Capture the cell that displays the provided text and extract its [x, y] central coordinate. 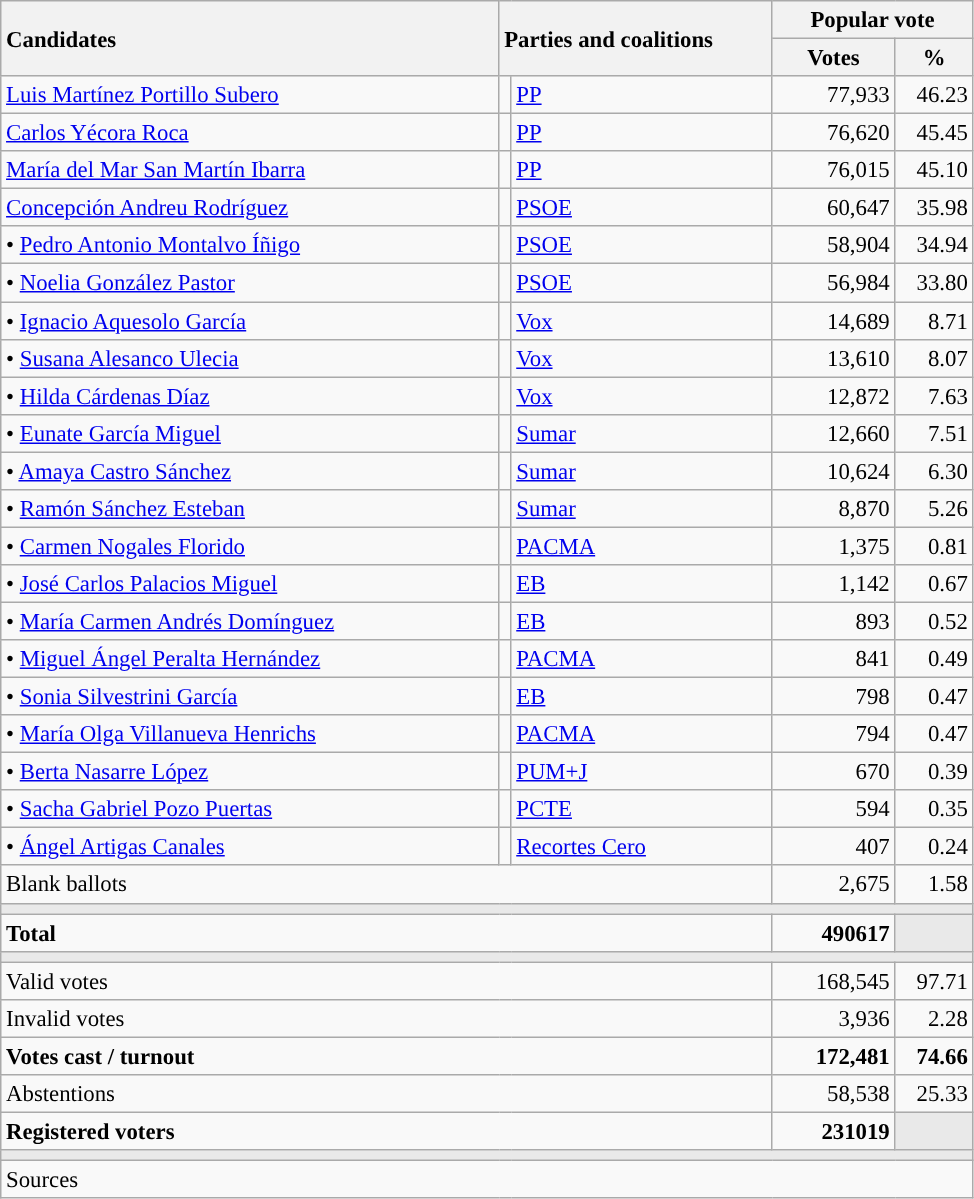
13,610 [834, 358]
60,647 [834, 208]
Luis Martínez Portillo Subero [250, 95]
0.67 [934, 584]
0.39 [934, 772]
0.81 [934, 546]
% [934, 58]
2.28 [934, 1019]
12,660 [834, 433]
45.10 [934, 170]
7.51 [934, 433]
14,689 [834, 321]
0.49 [934, 659]
12,872 [834, 396]
8.71 [934, 321]
2,675 [834, 885]
33.80 [934, 283]
35.98 [934, 208]
594 [834, 809]
5.26 [934, 509]
Abstentions [386, 1094]
34.94 [934, 245]
• Berta Nasarre López [250, 772]
Concepción Andreu Rodríguez [250, 208]
670 [834, 772]
798 [834, 697]
168,545 [834, 981]
231019 [834, 1131]
8,870 [834, 509]
490617 [834, 933]
• Hilda Cárdenas Díaz [250, 396]
PUM+J [642, 772]
• Carmen Nogales Florido [250, 546]
• Ramón Sánchez Esteban [250, 509]
794 [834, 734]
• Ángel Artigas Canales [250, 847]
Recortes Cero [642, 847]
56,984 [834, 283]
0.52 [934, 621]
841 [834, 659]
• Susana Alesanco Ulecia [250, 358]
172,481 [834, 1056]
1.58 [934, 885]
6.30 [934, 471]
76,620 [834, 133]
Invalid votes [386, 1019]
Votes cast / turnout [386, 1056]
Blank ballots [386, 885]
46.23 [934, 95]
3,936 [834, 1019]
10,624 [834, 471]
45.45 [934, 133]
58,904 [834, 245]
• Sacha Gabriel Pozo Puertas [250, 809]
0.24 [934, 847]
• Noelia González Pastor [250, 283]
25.33 [934, 1094]
97.71 [934, 981]
7.63 [934, 396]
893 [834, 621]
Carlos Yécora Roca [250, 133]
• José Carlos Palacios Miguel [250, 584]
PCTE [642, 809]
8.07 [934, 358]
Sources [487, 1180]
• Amaya Castro Sánchez [250, 471]
• Miguel Ángel Peralta Hernández [250, 659]
Total [386, 933]
Candidates [250, 38]
• Pedro Antonio Montalvo Íñigo [250, 245]
0.35 [934, 809]
• María Olga Villanueva Henrichs [250, 734]
58,538 [834, 1094]
407 [834, 847]
• Ignacio Aquesolo García [250, 321]
• Eunate García Miguel [250, 433]
• María Carmen Andrés Domínguez [250, 621]
1,375 [834, 546]
77,933 [834, 95]
Registered voters [386, 1131]
María del Mar San Martín Ibarra [250, 170]
• Sonia Silvestrini García [250, 697]
1,142 [834, 584]
Valid votes [386, 981]
74.66 [934, 1056]
Parties and coalitions [636, 38]
76,015 [834, 170]
Popular vote [872, 20]
Votes [834, 58]
